Extract the (x, y) coordinate from the center of the cell holding the provided text.  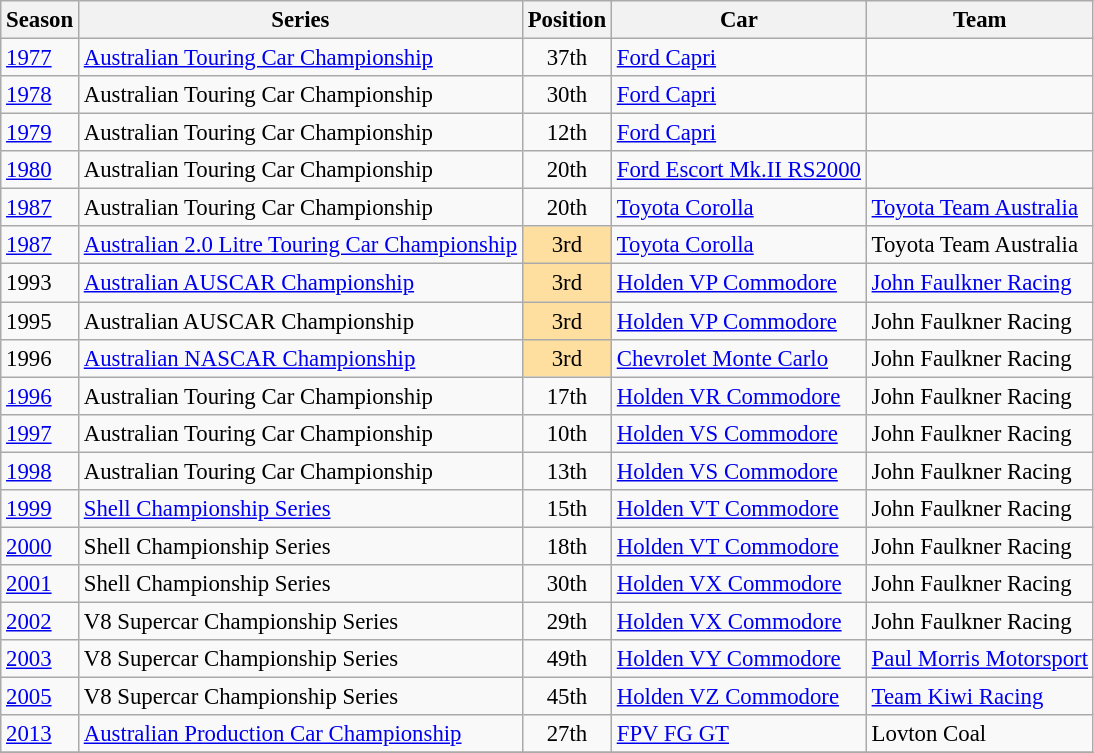
Holden VR Commodore (738, 396)
Paul Morris Motorsport (980, 659)
Ford Escort Mk.II RS2000 (738, 170)
1997 (40, 433)
13th (566, 471)
1998 (40, 471)
1978 (40, 95)
Holden VZ Commodore (738, 697)
10th (566, 433)
2013 (40, 734)
Team (980, 20)
2002 (40, 621)
1977 (40, 58)
Australian 2.0 Litre Touring Car Championship (300, 245)
Position (566, 20)
2005 (40, 697)
45th (566, 697)
Australian Production Car Championship (300, 734)
Season (40, 20)
Car (738, 20)
1999 (40, 509)
1993 (40, 283)
Series (300, 20)
Australian NASCAR Championship (300, 358)
1979 (40, 133)
37th (566, 58)
Team Kiwi Racing (980, 697)
2000 (40, 546)
12th (566, 133)
Holden VY Commodore (738, 659)
18th (566, 546)
Chevrolet Monte Carlo (738, 358)
1995 (40, 321)
15th (566, 509)
17th (566, 396)
1980 (40, 170)
27th (566, 734)
2001 (40, 584)
2003 (40, 659)
Lovton Coal (980, 734)
29th (566, 621)
49th (566, 659)
FPV FG GT (738, 734)
